Return (X, Y) of the center of cell containing provided text 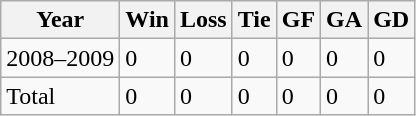
Year (60, 20)
Loss (203, 20)
GD (392, 20)
GF (298, 20)
Win (148, 20)
Tie (254, 20)
2008–2009 (60, 58)
Total (60, 96)
GA (344, 20)
